Provide the [x, y] coordinate of the cell's center where the given text is located.  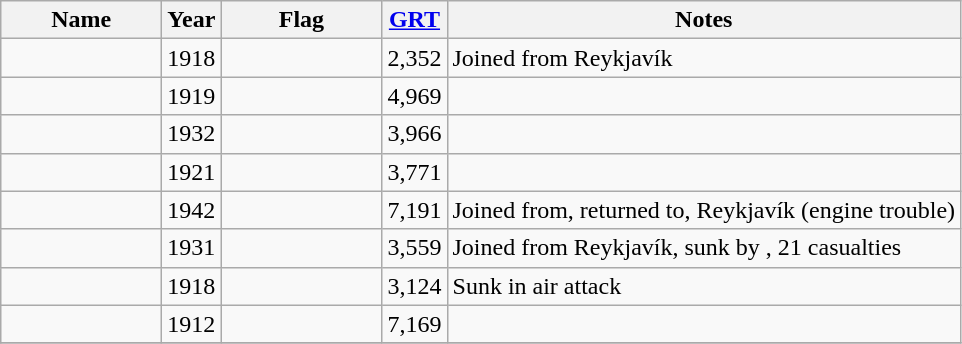
GRT [414, 20]
3,966 [414, 134]
1942 [192, 210]
3,771 [414, 172]
2,352 [414, 58]
1919 [192, 96]
7,191 [414, 210]
Name [82, 20]
1921 [192, 172]
Joined from Reykjavík [704, 58]
4,969 [414, 96]
Notes [704, 20]
3,559 [414, 248]
1932 [192, 134]
1912 [192, 324]
1931 [192, 248]
Joined from, returned to, Reykjavík (engine trouble) [704, 210]
3,124 [414, 286]
Flag [302, 20]
Joined from Reykjavík, sunk by , 21 casualties [704, 248]
Year [192, 20]
Sunk in air attack [704, 286]
7,169 [414, 324]
